Return (x, y) of the center of cell containing provided text 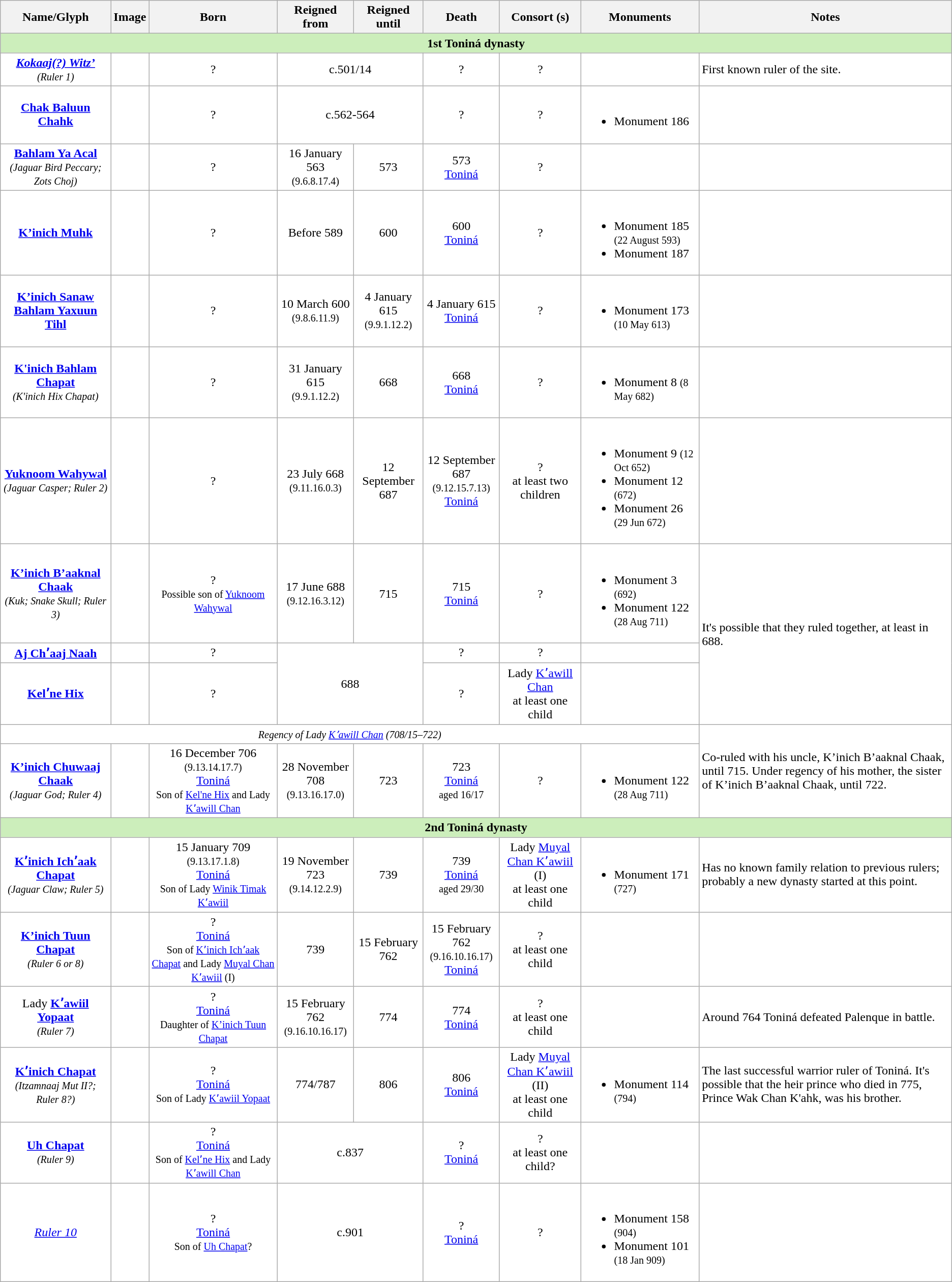
688 (350, 683)
K’inich B’aaknal Chaak (Kuk; Snake Skull; Ruler 3) (56, 593)
?TonináSon of Lady Kʼawiil Yopaat (213, 1085)
K’inich Tuun Chapat(Ruler 6 or 8) (56, 949)
Monument 186 (640, 115)
Reigned until (388, 17)
Monuments (640, 17)
774 (388, 1016)
17 June 688(9.12.16.3.12) (315, 593)
739Tonináaged 29/30 (462, 875)
600 (388, 233)
Monument 173 (10 May 613) (640, 311)
15 February 762 (388, 949)
Bahlam Ya Acal (Jaguar Bird Peccary; Zots Choj) (56, 167)
Monument 122 (28 Aug 711) (640, 781)
573Toniná (462, 167)
774/787 (315, 1085)
Co-ruled with his uncle, K’inich B’aaknal Chaak, until 715. Under regency of his mother, the sister of K’inich B’aaknal Chaak, until 722. (826, 771)
c.562-564 (350, 115)
?TonináSon of Kelʼne Hix and Lady Kʼawill Chan (213, 1153)
Uh Chapat(Ruler 9) (56, 1153)
668 (388, 382)
Monument 9 (12 Oct 652)Monument 12 (672)Monument 26 (29 Jun 672) (640, 481)
Lady Muyal Chan Kʼawiil (I)at least one child (540, 875)
Chak Baluun Chahk (56, 115)
Before 589 (315, 233)
Lady Muyal Chan Kʼawiil (II)at least one child (540, 1085)
Kʼinich Ichʼaak Chapat(Jaguar Claw; Ruler 5) (56, 875)
?TonináDaughter of K’inich Tuun Chapat (213, 1016)
Regency of Lady Kʼawill Chan (708/15–722) (350, 734)
715Toniná (462, 593)
15 February 762(9.16.10.16.17)Toniná (462, 949)
1st Toniná dynasty (476, 43)
573 (388, 167)
Yuknoom Wahywal (Jaguar Casper; Ruler 2) (56, 481)
The last successful warrior ruler of Toniná. It's possible that the heir prince who died in 775, Prince Wak Chan K'ahk, was his brother. (826, 1085)
First known ruler of the site. (826, 69)
Name/Glyph (56, 17)
Monument 3 (692)Monument 122 (28 Aug 711) (640, 593)
4 January 615Toniná (462, 311)
Kokaaj(?) Witz’ (Ruler 1) (56, 69)
Reigned from (315, 17)
?at least two children (540, 481)
Lady Kʼawill Chan at least one child (540, 694)
Aj Chʼaaj Naah (56, 653)
?TonináSon of Kʼinich Ichʼaak Chapat and Lady Muyal Chan Kʼawiil (I) (213, 949)
806Toniná (462, 1085)
Monument 158 (904)Monument 101 (18 Jan 909) (640, 1232)
16 January 563(9.6.8.17.4) (315, 167)
19 November 723(9.14.12.2.9) (315, 875)
c.837 (350, 1153)
Monument 185 (22 August 593)Monument 187 (640, 233)
Monument 171 (727) (640, 875)
Kelʼne Hix (56, 694)
K’inich Muhk (56, 233)
Death (462, 17)
31 January 615(9.9.1.12.2) (315, 382)
It's possible that they ruled together, at least in 688. (826, 634)
23 July 668(9.11.16.0.3) (315, 481)
668Toniná (462, 382)
K’inich Chuwaaj Chaak(Jaguar God; Ruler 4) (56, 781)
Around 764 Toniná defeated Palenque in battle. (826, 1016)
c.901 (350, 1232)
Ruler 10 (56, 1232)
Has no known family relation to previous rulers; probably a new dynasty started at this point. (826, 875)
Lady Kʼawiil Yopaat(Ruler 7) (56, 1016)
28 November 708(9.13.16.17.0) (315, 781)
?TonináSon of Uh Chapat? (213, 1232)
715 (388, 593)
Born (213, 17)
Consort (s) (540, 17)
16 December 706(9.13.14.17.7)TonináSon of Kel'ne Hix and Lady Kʼawill Chan (213, 781)
Monument 8 (8 May 682) (640, 382)
15 January 709(9.13.17.1.8)TonináSon of Lady Winik Timak Kʼawiil (213, 875)
600Toniná (462, 233)
Notes (826, 17)
10 March 600(9.8.6.11.9) (315, 311)
? at least one child? (540, 1153)
Image (130, 17)
774Toniná (462, 1016)
K'inich Bahlam Chapat (K'inich Hix Chapat) (56, 382)
4 January 615(9.9.1.12.2) (388, 311)
12 September 687(9.12.15.7.13)Toniná (462, 481)
c.501/14 (350, 69)
Monument 114 (794) (640, 1085)
2nd Toniná dynasty (476, 828)
Kʼinich Chapat(Itzamnaaj Mut II?; Ruler 8?) (56, 1085)
15 February 762(9.16.10.16.17) (315, 1016)
K’inich Sanaw Bahlam Yaxuun Tihl (56, 311)
?Possible son of Yuknoom Wahywal (213, 593)
723Tonináaged 16/17 (462, 781)
806 (388, 1085)
12 September 687 (388, 481)
723 (388, 781)
